Provide the (x, y) coordinate of the cell's center where the given text is located.  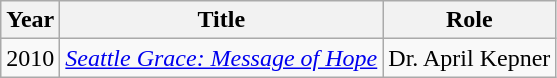
Year (30, 20)
Role (470, 20)
Dr. April Kepner (470, 58)
Title (222, 20)
Seattle Grace: Message of Hope (222, 58)
2010 (30, 58)
